From the cell containing the given text, extract its center point as [X, Y] coordinate. 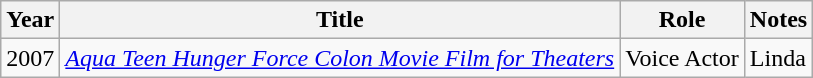
Voice Actor [682, 58]
Year [30, 20]
Notes [778, 20]
2007 [30, 58]
Role [682, 20]
Title [340, 20]
Aqua Teen Hunger Force Colon Movie Film for Theaters [340, 58]
Linda [778, 58]
